Identify which cell holds the provided text, then report its [x, y] central coordinate. 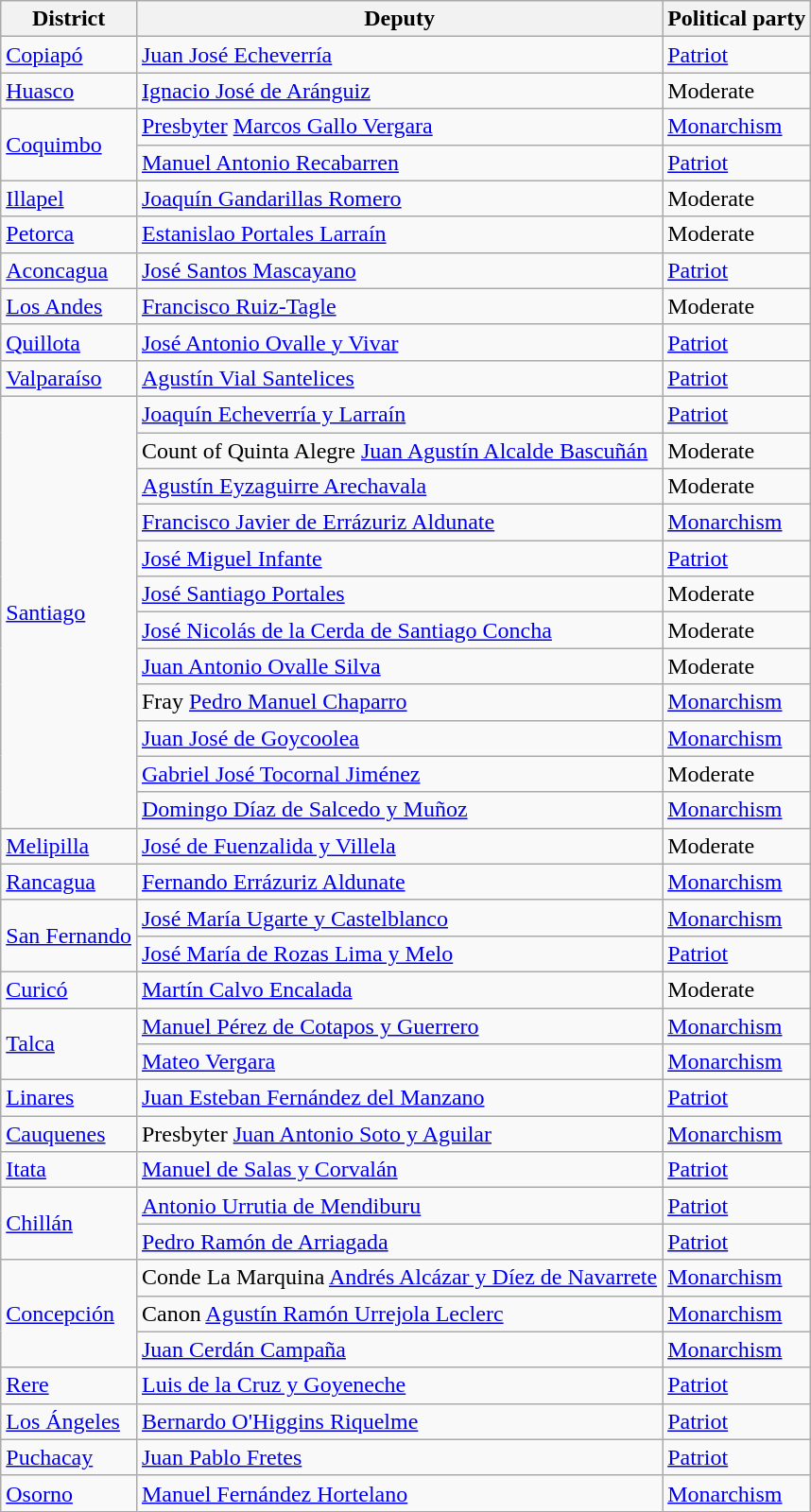
San Fernando [69, 936]
Manuel Antonio Recabarren [399, 163]
District [69, 19]
Chillán [69, 1224]
Quillota [69, 342]
Juan Antonio Ovalle Silva [399, 666]
José Santiago Portales [399, 594]
José María de Rozas Lima y Melo [399, 954]
Gabriel José Tocornal Jiménez [399, 774]
Joaquín Echeverría y Larraín [399, 414]
Luis de la Cruz y Goyeneche [399, 1385]
Estanislao Portales Larraín [399, 234]
Fernando Errázuriz Aldunate [399, 882]
Puchacay [69, 1457]
Linares [69, 1098]
Fray Pedro Manuel Chaparro [399, 702]
Rancagua [69, 882]
Rere [69, 1385]
Canon Agustín Ramón Urrejola Leclerc [399, 1314]
Copiapó [69, 55]
Valparaíso [69, 378]
Itata [69, 1170]
Juan Pablo Fretes [399, 1457]
Juan Esteban Fernández del Manzano [399, 1098]
Agustín Vial Santelices [399, 378]
José Nicolás de la Cerda de Santiago Concha [399, 630]
Santiago [69, 612]
Mateo Vergara [399, 1062]
Curicó [69, 989]
Presbyter Juan Antonio Soto y Aguilar [399, 1134]
Juan José Echeverría [399, 55]
Juan Cerdán Campaña [399, 1349]
José María Ugarte y Castelblanco [399, 918]
Petorca [69, 234]
Pedro Ramón de Arriagada [399, 1242]
Agustín Eyzaguirre Arechavala [399, 487]
Bernardo O'Higgins Riquelme [399, 1421]
Deputy [399, 19]
Manuel Fernández Hortelano [399, 1493]
José de Fuenzalida y Villela [399, 846]
Los Ángeles [69, 1421]
Francisco Javier de Errázuriz Aldunate [399, 523]
Political party [737, 19]
Coquimbo [69, 145]
Francisco Ruiz-Tagle [399, 306]
José Santos Mascayano [399, 270]
Domingo Díaz de Salcedo y Muñoz [399, 810]
Illapel [69, 198]
José Antonio Ovalle y Vivar [399, 342]
Manuel Pérez de Cotapos y Guerrero [399, 1025]
Cauquenes [69, 1134]
Concepción [69, 1314]
Ignacio José de Aránguiz [399, 91]
Manuel de Salas y Corvalán [399, 1170]
Osorno [69, 1493]
Conde La Marquina Andrés Alcázar y Díez de Navarrete [399, 1278]
Aconcagua [69, 270]
Melipilla [69, 846]
Huasco [69, 91]
Talca [69, 1043]
Antonio Urrutia de Mendiburu [399, 1206]
Count of Quinta Alegre Juan Agustín Alcalde Bascuñán [399, 451]
Los Andes [69, 306]
Presbyter Marcos Gallo Vergara [399, 127]
Martín Calvo Encalada [399, 989]
Juan José de Goycoolea [399, 738]
José Miguel Infante [399, 558]
Joaquín Gandarillas Romero [399, 198]
